Output the [x, y] coordinate of the center of the cell containing the given text.  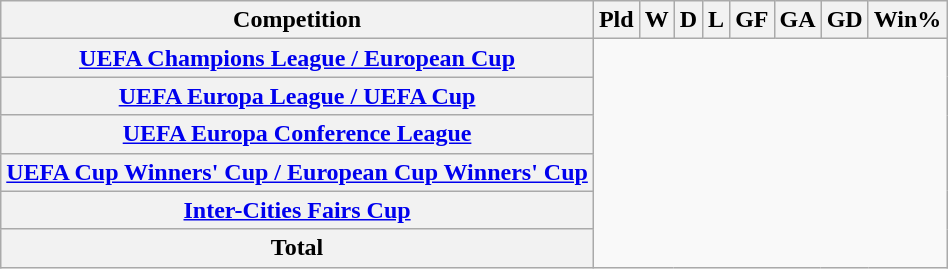
UEFA Champions League / European Cup [298, 58]
Total [298, 248]
W [656, 20]
UEFA Cup Winners' Cup / European Cup Winners' Cup [298, 172]
Win% [908, 20]
L [716, 20]
GA [798, 20]
D [688, 20]
Pld [616, 20]
Competition [298, 20]
UEFA Europa League / UEFA Cup [298, 96]
Inter-Cities Fairs Cup [298, 210]
UEFA Europa Conference League [298, 134]
GD [844, 20]
GF [752, 20]
